Identify which cell holds the provided text, then report its [x, y] central coordinate. 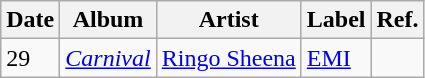
EMI [336, 58]
Date [30, 20]
Album [108, 20]
Ref. [398, 20]
Artist [228, 20]
Ringo Sheena [228, 58]
Carnival [108, 58]
Label [336, 20]
29 [30, 58]
